Scan for the cell matching the given text and deliver its (X, Y) coordinate at center. 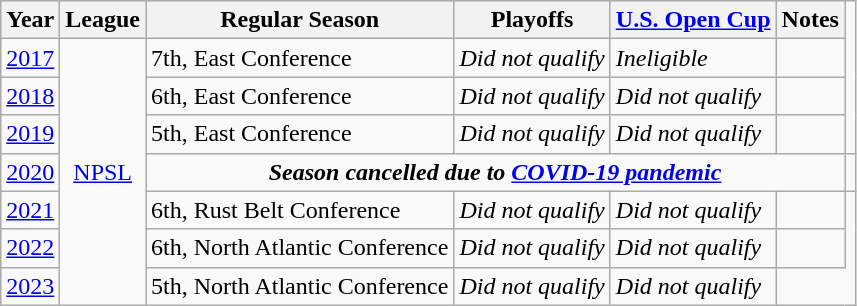
NPSL (103, 172)
Notes (810, 20)
2023 (30, 286)
2022 (30, 248)
5th, East Conference (300, 134)
Ineligible (693, 58)
2018 (30, 96)
2021 (30, 210)
6th, North Atlantic Conference (300, 248)
U.S. Open Cup (693, 20)
2019 (30, 134)
2017 (30, 58)
7th, East Conference (300, 58)
6th, Rust Belt Conference (300, 210)
5th, North Atlantic Conference (300, 286)
2020 (30, 172)
6th, East Conference (300, 96)
League (103, 20)
Year (30, 20)
Season cancelled due to COVID-19 pandemic (496, 172)
Playoffs (532, 20)
Regular Season (300, 20)
